Output the (X, Y) coordinate of the center of the cell containing the given text.  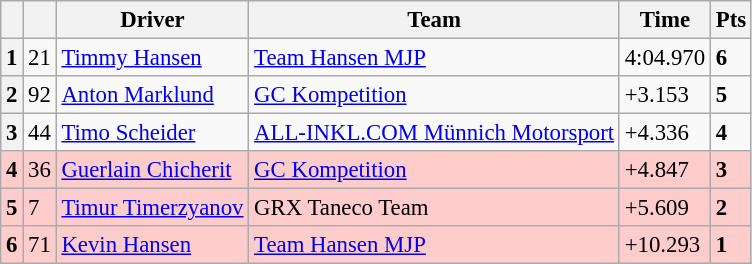
36 (40, 170)
ALL-INKL.COM Münnich Motorsport (434, 133)
Timur Timerzyanov (152, 208)
7 (40, 208)
+3.153 (664, 95)
92 (40, 95)
21 (40, 58)
Anton Marklund (152, 95)
Timmy Hansen (152, 58)
44 (40, 133)
71 (40, 245)
+10.293 (664, 245)
+5.609 (664, 208)
Timo Scheider (152, 133)
Pts (730, 20)
Guerlain Chicherit (152, 170)
Time (664, 20)
+4.336 (664, 133)
Kevin Hansen (152, 245)
Team (434, 20)
GRX Taneco Team (434, 208)
Driver (152, 20)
+4.847 (664, 170)
4:04.970 (664, 58)
